Return (X, Y) of the center of cell containing provided text 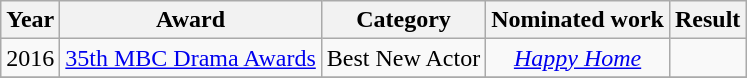
Award (191, 20)
Happy Home (578, 58)
35th MBC Drama Awards (191, 58)
Result (707, 20)
Category (403, 20)
2016 (30, 58)
Best New Actor (403, 58)
Year (30, 20)
Nominated work (578, 20)
